Identify which cell holds the provided text, then report its (X, Y) central coordinate. 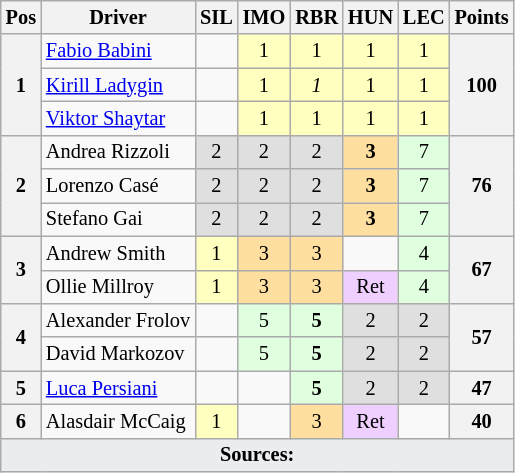
Stefano Gai (118, 219)
Lorenzo Casé (118, 186)
Andrew Smith (118, 253)
Fabio Babini (118, 51)
Andrea Rizzoli (118, 152)
40 (482, 421)
IMO (264, 17)
Sources: (258, 455)
Luca Persiani (118, 388)
100 (482, 84)
RBR (316, 17)
LEC (424, 17)
Points (482, 17)
Ollie Millroy (118, 287)
47 (482, 388)
57 (482, 336)
6 (21, 421)
76 (482, 186)
Pos (21, 17)
Driver (118, 17)
67 (482, 270)
Kirill Ladygin (118, 85)
Alasdair McCaig (118, 421)
SIL (216, 17)
Alexander Frolov (118, 320)
HUN (370, 17)
Viktor Shaytar (118, 118)
David Markozov (118, 354)
